From the cell containing the given text, extract its center point as [X, Y] coordinate. 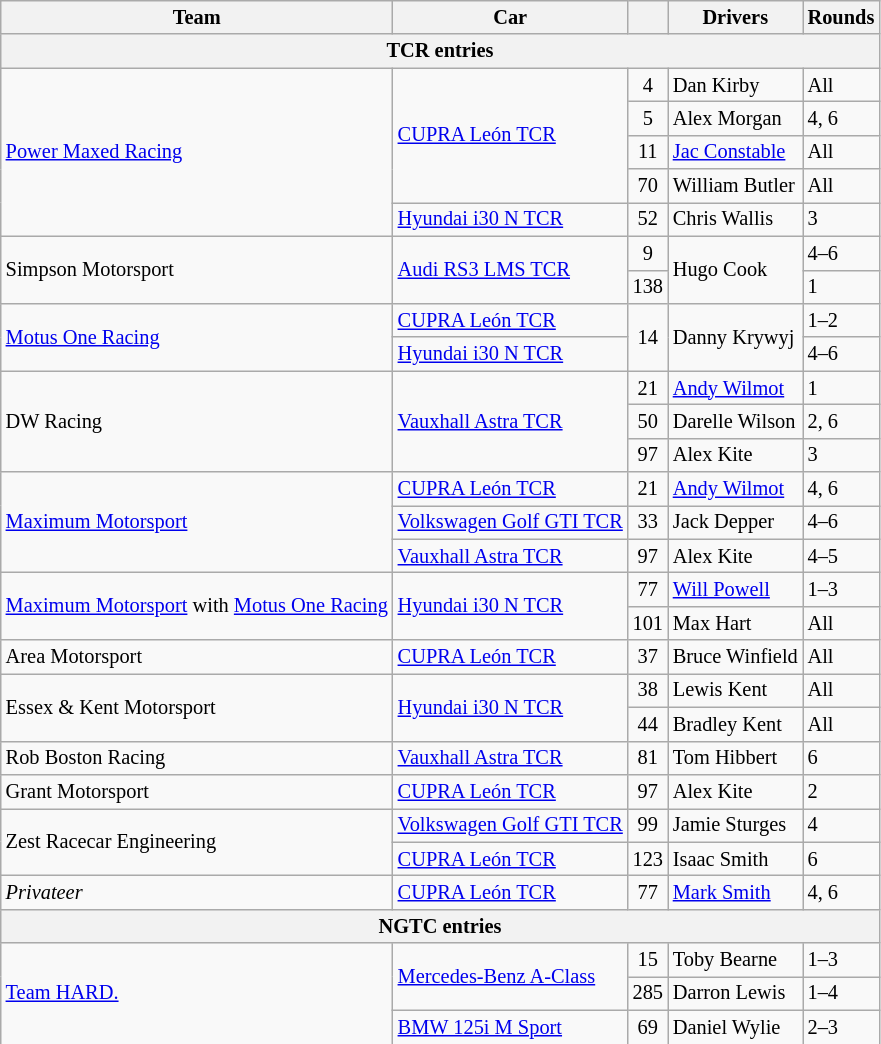
Danny Krywyj [736, 336]
Privateer [197, 892]
Will Powell [736, 589]
Essex & Kent Motorsport [197, 706]
Dan Kirby [736, 85]
Drivers [736, 17]
Tom Hibbert [736, 758]
52 [648, 219]
50 [648, 421]
Isaac Smith [736, 859]
2, 6 [842, 421]
Simpson Motorsport [197, 270]
Alex Morgan [736, 118]
Jack Depper [736, 522]
33 [648, 522]
Bruce Winfield [736, 657]
Mark Smith [736, 892]
5 [648, 118]
Motus One Racing [197, 336]
Car [510, 17]
11 [648, 152]
Zest Racecar Engineering [197, 842]
Maximum Motorsport [197, 522]
Team HARD. [197, 994]
81 [648, 758]
2 [842, 791]
37 [648, 657]
Rounds [842, 17]
15 [648, 960]
138 [648, 287]
14 [648, 336]
70 [648, 186]
Toby Bearne [736, 960]
44 [648, 724]
Team [197, 17]
William Butler [736, 186]
285 [648, 993]
Jac Constable [736, 152]
4–5 [842, 556]
Mercedes-Benz A-Class [510, 976]
2–3 [842, 1027]
Max Hart [736, 623]
Area Motorsport [197, 657]
101 [648, 623]
Jamie Sturges [736, 825]
1–2 [842, 320]
TCR entries [440, 51]
Chris Wallis [736, 219]
9 [648, 253]
Daniel Wylie [736, 1027]
1–4 [842, 993]
Darelle Wilson [736, 421]
Grant Motorsport [197, 791]
Rob Boston Racing [197, 758]
Audi RS3 LMS TCR [510, 270]
Darron Lewis [736, 993]
NGTC entries [440, 926]
123 [648, 859]
99 [648, 825]
Lewis Kent [736, 690]
Bradley Kent [736, 724]
Maximum Motorsport with Motus One Racing [197, 606]
Power Maxed Racing [197, 152]
DW Racing [197, 422]
BMW 125i M Sport [510, 1027]
38 [648, 690]
Hugo Cook [736, 270]
69 [648, 1027]
